Scan for the cell matching the given text and deliver its [X, Y] coordinate at center. 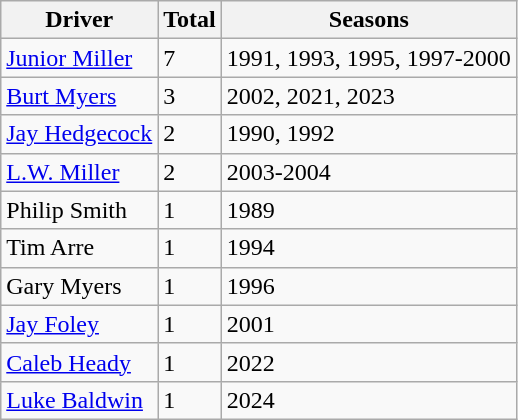
Luke Baldwin [80, 400]
Seasons [368, 20]
2003-2004 [368, 172]
2002, 2021, 2023 [368, 96]
Jay Foley [80, 324]
Driver [80, 20]
2001 [368, 324]
3 [190, 96]
Total [190, 20]
L.W. Miller [80, 172]
1994 [368, 248]
1989 [368, 210]
Jay Hedgecock [80, 134]
Philip Smith [80, 210]
7 [190, 58]
1990, 1992 [368, 134]
Tim Arre [80, 248]
1996 [368, 286]
Gary Myers [80, 286]
2022 [368, 362]
Caleb Heady [80, 362]
Junior Miller [80, 58]
1991, 1993, 1995, 1997-2000 [368, 58]
Burt Myers [80, 96]
2024 [368, 400]
